Search for the cell housing the specified text and yield its [x, y] center coordinate. 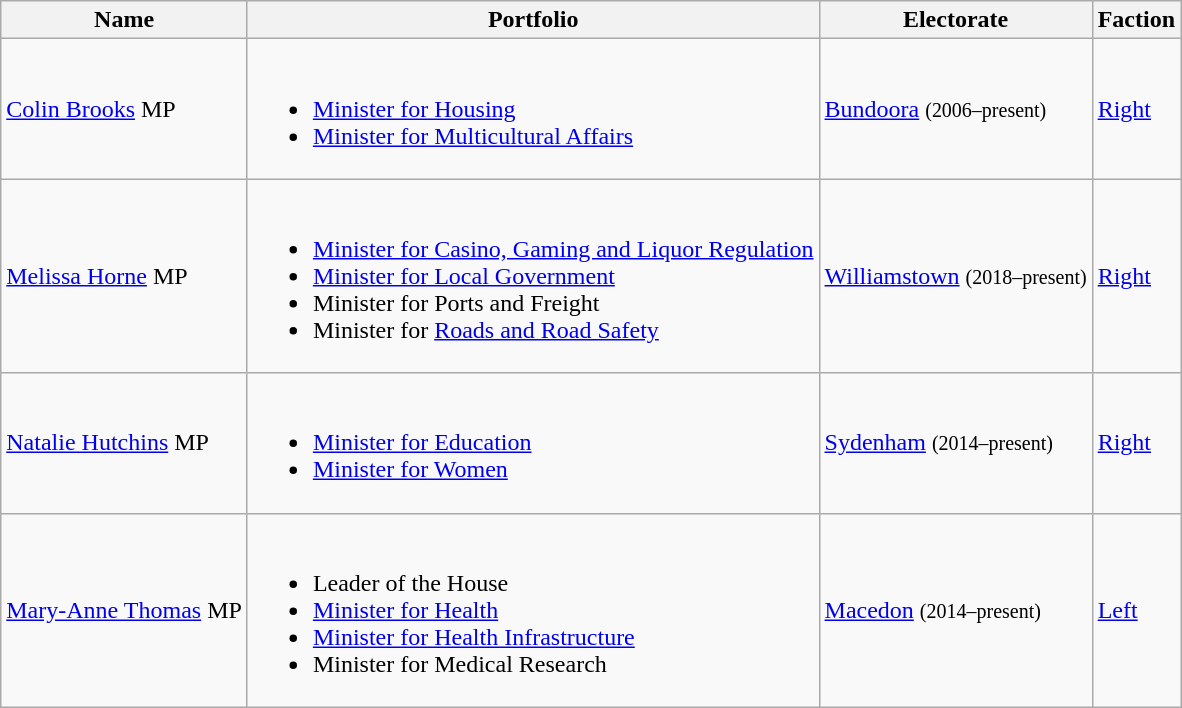
Minister for HousingMinister for Multicultural Affairs [533, 109]
Minister for EducationMinister for Women [533, 443]
Leader of the HouseMinister for HealthMinister for Health InfrastructureMinister for Medical Research [533, 610]
Electorate [956, 20]
Sydenham (2014–present) [956, 443]
Natalie Hutchins MP [124, 443]
Macedon (2014–present) [956, 610]
Mary-Anne Thomas MP [124, 610]
Melissa Horne MP [124, 276]
Colin Brooks MP [124, 109]
Minister for Casino, Gaming and Liquor RegulationMinister for Local GovernmentMinister for Ports and FreightMinister for Roads and Road Safety [533, 276]
Bundoora (2006–present) [956, 109]
Left [1136, 610]
Faction [1136, 20]
Portfolio [533, 20]
Williamstown (2018–present) [956, 276]
Name [124, 20]
